Provide the (X, Y) coordinate of the cell's center where the given text is located.  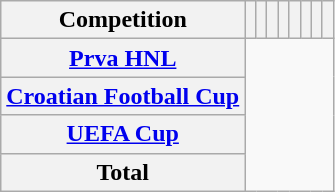
Competition (123, 20)
Prva HNL (123, 58)
Total (123, 172)
Croatian Football Cup (123, 96)
UEFA Cup (123, 134)
